Locate the cell with the specified text and output its (x, y) center coordinate. 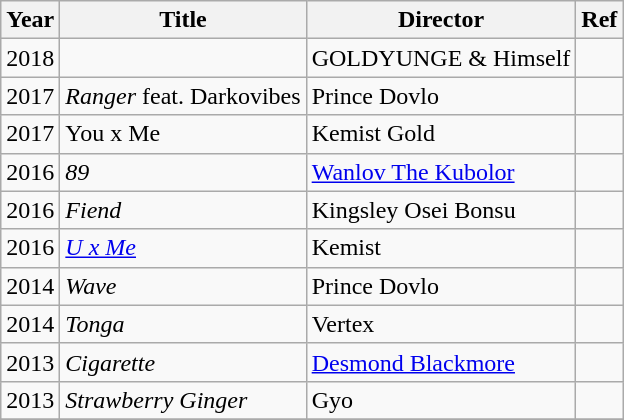
2018 (30, 58)
Cigarette (183, 362)
U x Me (183, 248)
Tonga (183, 324)
Vertex (441, 324)
Desmond Blackmore (441, 362)
89 (183, 172)
Director (441, 20)
Wave (183, 286)
Kemist Gold (441, 134)
GOLDYUNGE & Himself (441, 58)
Title (183, 20)
Ranger feat. Darkovibes (183, 96)
Ref (600, 20)
You x Me (183, 134)
Year (30, 20)
Kingsley Osei Bonsu (441, 210)
Gyo (441, 400)
Kemist (441, 248)
Fiend (183, 210)
Strawberry Ginger (183, 400)
Wanlov The Kubolor (441, 172)
